Provide the [X, Y] coordinate of the cell's center where the given text is located.  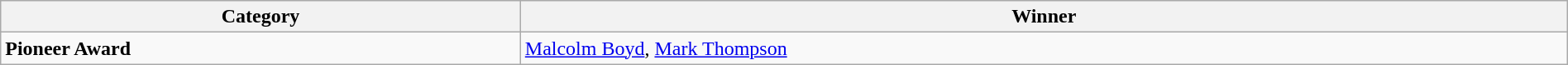
Winner [1044, 17]
Malcolm Boyd, Mark Thompson [1044, 48]
Category [261, 17]
Pioneer Award [261, 48]
